From the cell containing the given text, extract its center point as [x, y] coordinate. 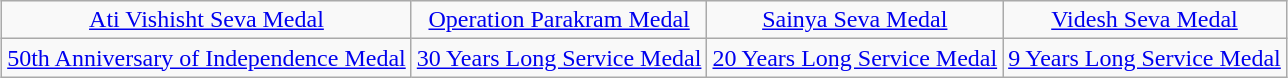
Videsh Seva Medal [1145, 20]
20 Years Long Service Medal [855, 58]
Ati Vishisht Seva Medal [207, 20]
50th Anniversary of Independence Medal [207, 58]
Operation Parakram Medal [559, 20]
9 Years Long Service Medal [1145, 58]
30 Years Long Service Medal [559, 58]
Sainya Seva Medal [855, 20]
